Find where the given text appears and provide that cell's center as [x, y] coordinate. 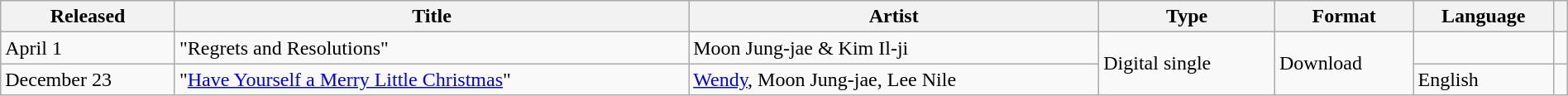
Artist [894, 17]
Digital single [1188, 64]
English [1484, 79]
Title [432, 17]
Type [1188, 17]
Download [1343, 64]
Wendy, Moon Jung-jae, Lee Nile [894, 79]
April 1 [88, 48]
Format [1343, 17]
Moon Jung-jae & Kim Il-ji [894, 48]
"Regrets and Resolutions" [432, 48]
Released [88, 17]
"Have Yourself a Merry Little Christmas" [432, 79]
December 23 [88, 79]
Language [1484, 17]
